Detect which cell encompasses the target text, then output its [x, y] center coordinate. 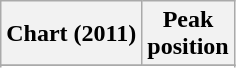
Chart (2011) [72, 34]
Peakposition [188, 34]
